Locate the cell with the specified text and output its [x, y] center coordinate. 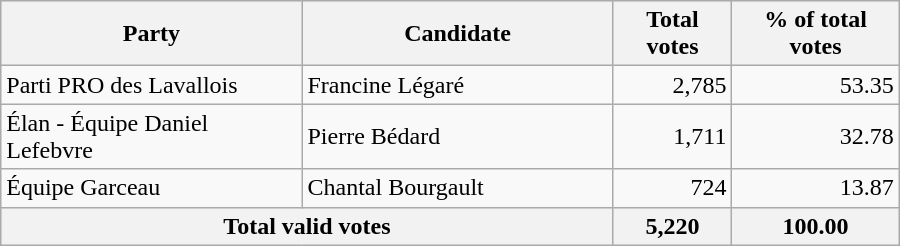
Candidate [458, 34]
Élan - Équipe Daniel Lefebvre [152, 136]
5,220 [672, 226]
2,785 [672, 85]
Total valid votes [307, 226]
Francine Légaré [458, 85]
% of total votes [816, 34]
Party [152, 34]
Équipe Garceau [152, 188]
Total votes [672, 34]
Pierre Bédard [458, 136]
Parti PRO des Lavallois [152, 85]
32.78 [816, 136]
53.35 [816, 85]
Chantal Bourgault [458, 188]
13.87 [816, 188]
724 [672, 188]
1,711 [672, 136]
100.00 [816, 226]
